Locate the cell with the specified text and output its [x, y] center coordinate. 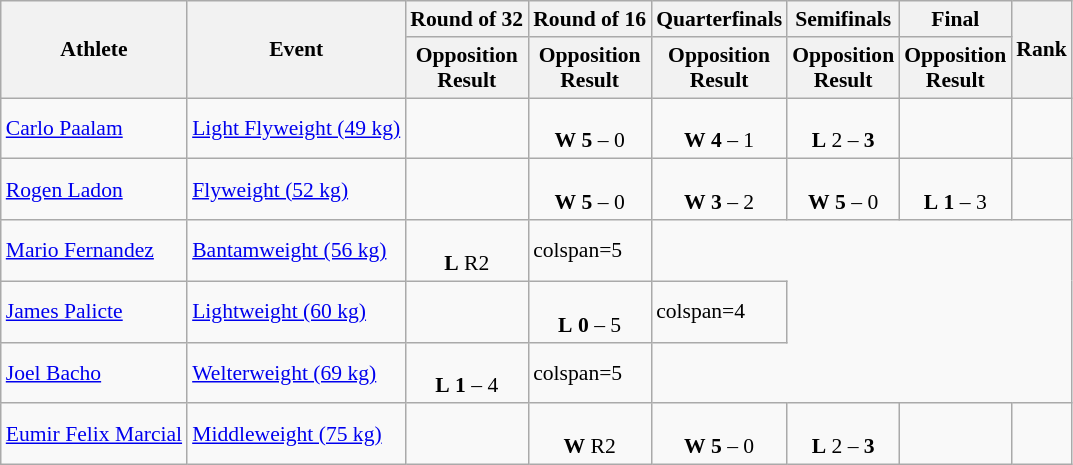
L 1 – 4 [466, 372]
Flyweight (52 kg) [296, 190]
W 4 – 1 [719, 128]
Mario Fernandez [94, 250]
James Palicte [94, 312]
Round of 32 [466, 19]
Lightweight (60 kg) [296, 312]
Eumir Felix Marcial [94, 434]
W 3 – 2 [719, 190]
Semifinals [843, 19]
Middleweight (75 kg) [296, 434]
Athlete [94, 50]
Rogen Ladon [94, 190]
Light Flyweight (49 kg) [296, 128]
L R2 [466, 250]
Final [955, 19]
Quarterfinals [719, 19]
colspan=4 [719, 312]
Event [296, 50]
L 0 – 5 [590, 312]
Rank [1042, 50]
Joel Bacho [94, 372]
Bantamweight (56 kg) [296, 250]
W R2 [590, 434]
Welterweight (69 kg) [296, 372]
L 1 – 3 [955, 190]
Carlo Paalam [94, 128]
Round of 16 [590, 19]
